Capture the cell that displays the provided text and extract its [X, Y] central coordinate. 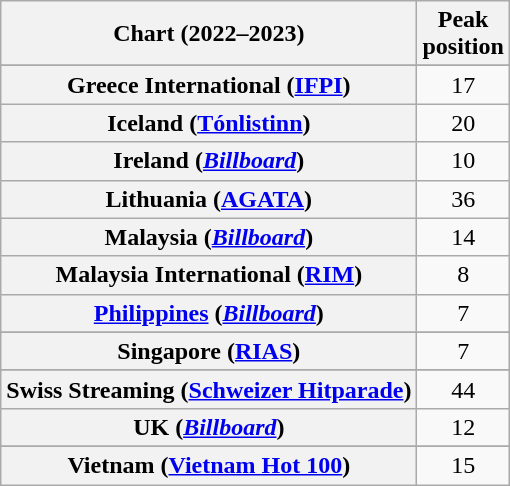
12 [463, 427]
Iceland (Tónlistinn) [209, 123]
15 [463, 465]
Vietnam (Vietnam Hot 100) [209, 465]
14 [463, 237]
36 [463, 199]
Singapore (RIAS) [209, 351]
Ireland (Billboard) [209, 161]
Swiss Streaming (Schweizer Hitparade) [209, 389]
8 [463, 275]
44 [463, 389]
Malaysia International (RIM) [209, 275]
Philippines (Billboard) [209, 313]
Malaysia (Billboard) [209, 237]
UK (Billboard) [209, 427]
Greece International (IFPI) [209, 85]
Lithuania (AGATA) [209, 199]
20 [463, 123]
Chart (2022–2023) [209, 34]
17 [463, 85]
10 [463, 161]
Peakposition [463, 34]
